Search for the cell housing the specified text and yield its [X, Y] center coordinate. 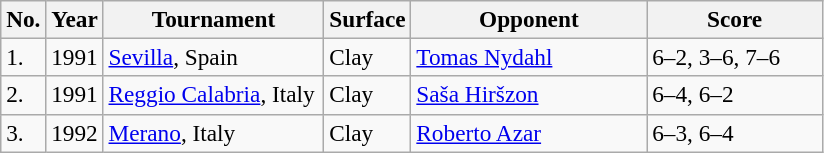
2. [24, 95]
Saša Hiršzon [529, 95]
Opponent [529, 19]
Score [735, 19]
Year [74, 19]
1992 [74, 133]
6–4, 6–2 [735, 95]
Surface [368, 19]
3. [24, 133]
Roberto Azar [529, 133]
1. [24, 57]
Tournament [214, 19]
Tomas Nydahl [529, 57]
No. [24, 19]
6–3, 6–4 [735, 133]
Reggio Calabria, Italy [214, 95]
Sevilla, Spain [214, 57]
Merano, Italy [214, 133]
6–2, 3–6, 7–6 [735, 57]
